Extract the (X, Y) coordinate from the center of the cell holding the provided text.  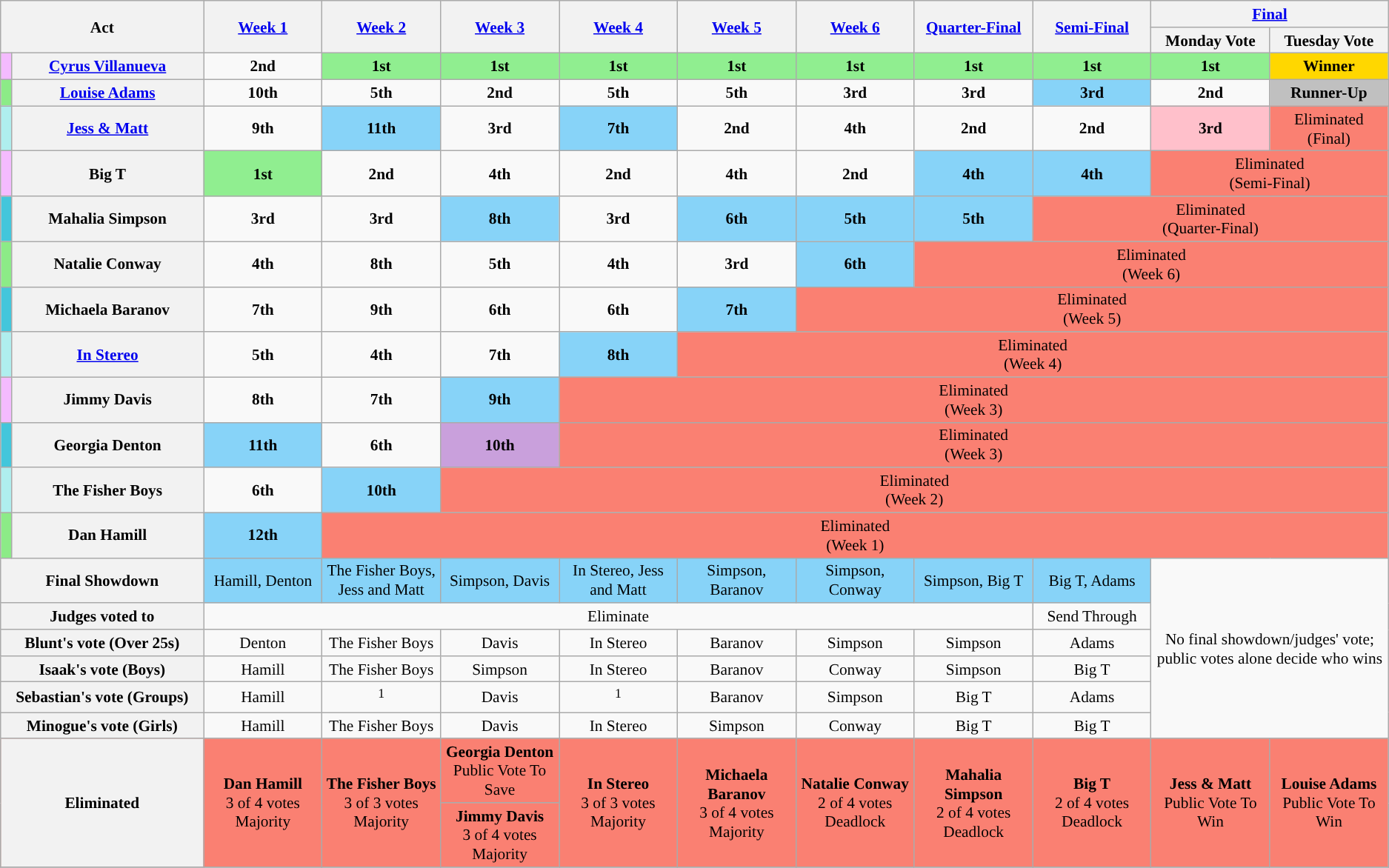
Semi-Final (1092, 27)
Week 6 (855, 27)
Natalie Conway 2 of 4 votesDeadlock (855, 803)
Big T 2 of 4 votesDeadlock (1092, 803)
Week 5 (736, 27)
Jess & Matt (107, 129)
Georgia Denton (107, 444)
Final (1270, 14)
Mahalia Simpson (107, 219)
Send Through (1092, 616)
Minogue's vote (Girls) (102, 726)
Eliminated(Week 2) (914, 490)
Denton (263, 643)
Winner (1329, 67)
Week 3 (500, 27)
Tuesday Vote (1329, 41)
Final Showdown (102, 581)
Michaela Baranov 3 of 4 votesMajority (736, 803)
Eliminated (102, 803)
Simpson, Big T (973, 581)
The Fisher Boys 3 of 3 votesMajority (382, 803)
Runner-Up (1329, 93)
In Stereo 3 of 3 votesMajority (619, 803)
Eliminated(Week 1) (855, 535)
Jimmy Davis (107, 400)
Dan Hamill 3 of 4 votesMajority (263, 803)
The Fisher Boys, Jess and Matt (382, 581)
Dan Hamill (107, 535)
Sebastian's vote (Groups) (102, 698)
Eliminated(Week 5) (1092, 310)
Simpson, Davis (500, 581)
Eliminated(Final) (1329, 129)
Louise Adams (107, 93)
Eliminated(Semi-Final) (1270, 173)
Eliminated(Quarter-Final) (1210, 219)
Big T, Adams (1092, 581)
Isaak's vote (Boys) (102, 670)
Week 1 (263, 27)
Simpson, Baranov (736, 581)
In Stereo, Jess and Matt (619, 581)
Eliminated(Week 6) (1151, 264)
Quarter-Final (973, 27)
Simpson, Conway (855, 581)
Eliminate (618, 616)
Jess & Matt Public Vote To Win (1210, 803)
Blunt's vote (Over 25s) (102, 643)
Mahalia Simpson 2 of 4 votesDeadlock (973, 803)
Michaela Baranov (107, 310)
Georgia Denton Public Vote To Save (500, 772)
Natalie Conway (107, 264)
Louise Adams Public Vote To Win (1329, 803)
12th (263, 535)
Week 4 (619, 27)
Cyrus Villanueva (107, 67)
Monday Vote (1210, 41)
Judges voted to (102, 616)
Act (102, 27)
Jimmy Davis 3 of 4 votesMajority (500, 835)
Eliminated(Week 4) (1033, 354)
Hamill, Denton (263, 581)
No final showdown/judges' vote; public votes alone decide who wins (1270, 648)
Week 2 (382, 27)
